Locate the cell with the specified text and output its (X, Y) center coordinate. 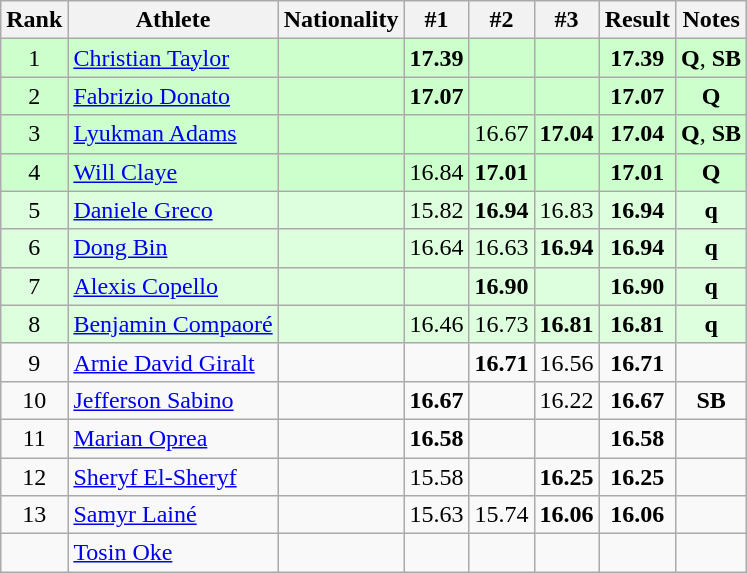
13 (34, 515)
16.83 (566, 210)
15.74 (502, 515)
6 (34, 248)
Sheryf El-Sheryf (173, 477)
7 (34, 286)
4 (34, 172)
SB (712, 400)
16.46 (436, 324)
15.82 (436, 210)
Will Claye (173, 172)
Marian Oprea (173, 438)
15.58 (436, 477)
Tosin Oke (173, 553)
16.84 (436, 172)
16.73 (502, 324)
Result (637, 20)
8 (34, 324)
3 (34, 134)
Fabrizio Donato (173, 96)
16.56 (566, 362)
Lyukman Adams (173, 134)
Nationality (341, 20)
#2 (502, 20)
16.63 (502, 248)
15.63 (436, 515)
#3 (566, 20)
Rank (34, 20)
12 (34, 477)
16.64 (436, 248)
Christian Taylor (173, 58)
Notes (712, 20)
5 (34, 210)
Benjamin Compaoré (173, 324)
Jefferson Sabino (173, 400)
Samyr Lainé (173, 515)
Arnie David Giralt (173, 362)
Dong Bin (173, 248)
2 (34, 96)
#1 (436, 20)
Daniele Greco (173, 210)
16.22 (566, 400)
1 (34, 58)
10 (34, 400)
11 (34, 438)
9 (34, 362)
Athlete (173, 20)
Alexis Copello (173, 286)
